Output the [X, Y] coordinate of the center of the cell containing the given text.  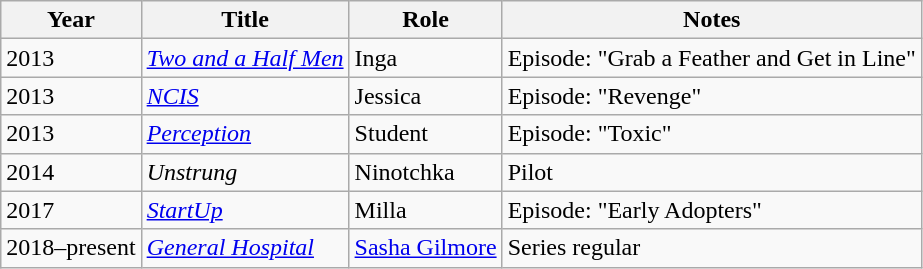
Jessica [426, 96]
Ninotchka [426, 172]
2017 [71, 210]
General Hospital [245, 248]
Notes [712, 20]
Episode: "Toxic" [712, 134]
Student [426, 134]
Pilot [712, 172]
Episode: "Revenge" [712, 96]
Episode: "Grab a Feather and Get in Line" [712, 58]
Inga [426, 58]
NCIS [245, 96]
Episode: "Early Adopters" [712, 210]
Year [71, 20]
Series regular [712, 248]
Two and a Half Men [245, 58]
2018–present [71, 248]
2014 [71, 172]
Sasha Gilmore [426, 248]
Perception [245, 134]
Role [426, 20]
Milla [426, 210]
StartUp [245, 210]
Unstrung [245, 172]
Title [245, 20]
